Determine the [X, Y] coordinate at the center of the cell enclosing the given text.  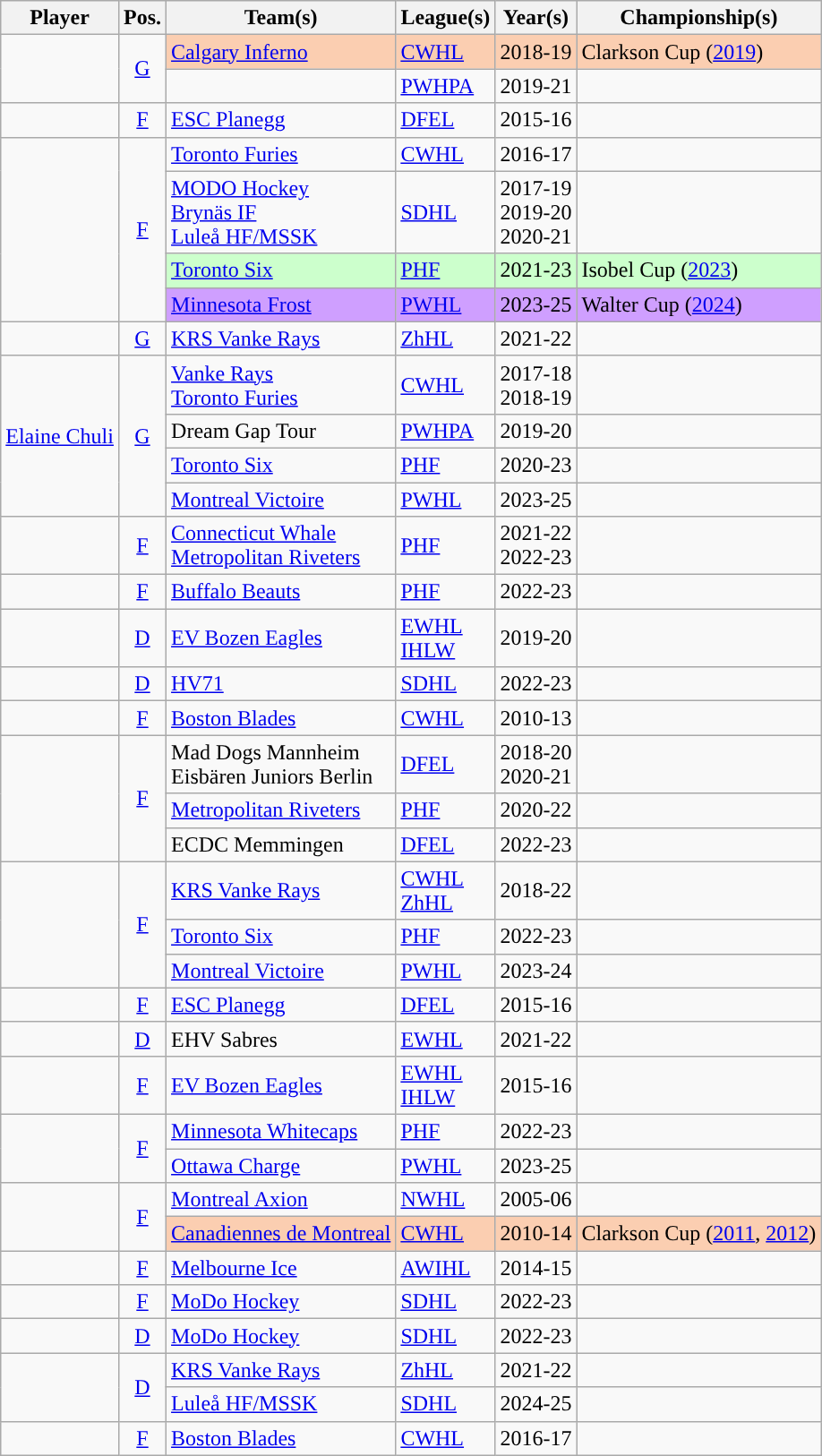
2017-192019-202020-21 [535, 212]
2019-21 [535, 86]
2018-19 [535, 52]
Year(s) [535, 18]
CWHLZhHL [446, 890]
2017-182018-19 [535, 385]
Melbourne Ice [281, 1268]
2021-222022-23 [535, 546]
Buffalo Beauts [281, 592]
2005-06 [535, 1200]
Walter Cup (2024) [698, 304]
Pos. [141, 18]
2020-23 [535, 465]
Connecticut Whale Metropolitan Riveters [281, 546]
Dream Gap Tour [281, 431]
2024-25 [535, 1404]
Mad Dogs MannheimEisbären Juniors Berlin [281, 765]
ECDC Memmingen [281, 844]
2014-15 [535, 1268]
Elaine Chuli [60, 435]
Player [60, 18]
HV71 [281, 684]
2010-13 [535, 718]
Vanke RaysToronto Furies [281, 385]
Toronto Furies [281, 154]
2020-22 [535, 810]
2010-14 [535, 1234]
EWHL [446, 1039]
Minnesota Frost [281, 304]
Clarkson Cup (2019) [698, 52]
2018-202020-21 [535, 765]
AWIHL [446, 1268]
2023-24 [535, 971]
Luleå HF/MSSK [281, 1404]
Clarkson Cup (2011, 2012) [698, 1234]
League(s) [446, 18]
NWHL [446, 1200]
Minnesota Whitecaps [281, 1131]
2018-22 [535, 890]
Calgary Inferno [281, 52]
Metropolitan Riveters [281, 810]
Championship(s) [698, 18]
Canadiennes de Montreal [281, 1234]
Team(s) [281, 18]
Isobel Cup (2023) [698, 270]
MODO HockeyBrynäs IFLuleå HF/MSSK [281, 212]
Ottawa Charge [281, 1165]
Montreal Axion [281, 1200]
2021-23 [535, 270]
EHV Sabres [281, 1039]
